Return the [X, Y] coordinate for the center point of the cell that contains the specified text.  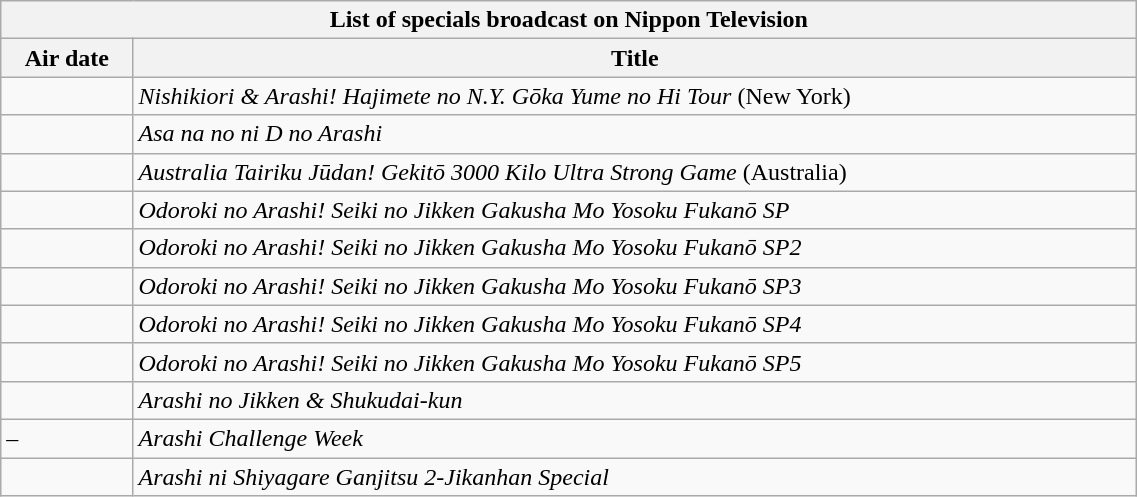
Australia Tairiku Jūdan! Gekitō 3000 Kilo Ultra Strong Game (Australia) [635, 172]
Nishikiori & Arashi! Hajimete no N.Y. Gōka Yume no Hi Tour (New York) [635, 96]
Odoroki no Arashi! Seiki no Jikken Gakusha Mo Yosoku Fukanō SP3 [635, 286]
List of specials broadcast on Nippon Television [569, 20]
Odoroki no Arashi! Seiki no Jikken Gakusha Mo Yosoku Fukanō SP4 [635, 324]
Air date [67, 58]
Odoroki no Arashi! Seiki no Jikken Gakusha Mo Yosoku Fukanō SP5 [635, 362]
Title [635, 58]
– [67, 438]
Arashi Challenge Week [635, 438]
Arashi ni Shiyagare Ganjitsu 2-Jikanhan Special [635, 477]
Arashi no Jikken & Shukudai-kun [635, 400]
Odoroki no Arashi! Seiki no Jikken Gakusha Mo Yosoku Fukanō SP [635, 210]
Odoroki no Arashi! Seiki no Jikken Gakusha Mo Yosoku Fukanō SP2 [635, 248]
Asa na no ni D no Arashi [635, 134]
